Capture the cell that displays the provided text and extract its [x, y] central coordinate. 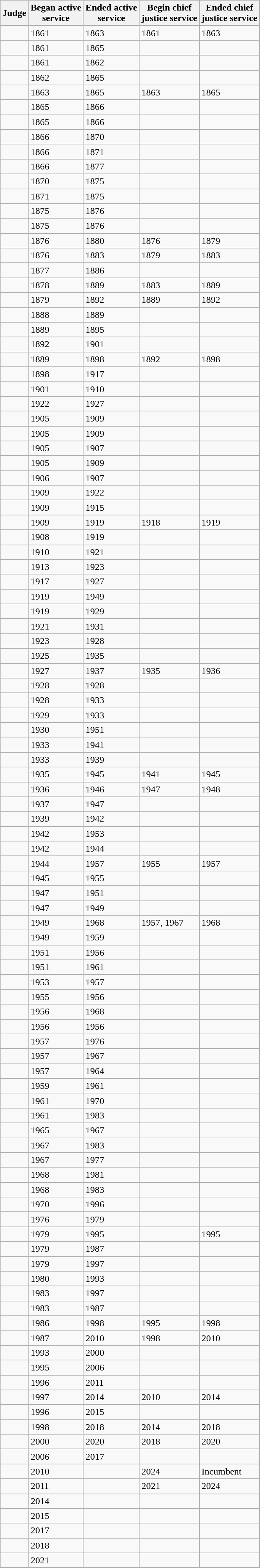
1957, 1967 [169, 923]
Judge [14, 13]
1878 [56, 285]
Ended chiefjustice service [229, 13]
1906 [56, 478]
1925 [56, 656]
1930 [56, 730]
1931 [111, 626]
1965 [56, 1130]
1918 [169, 522]
1948 [229, 789]
1908 [56, 537]
1981 [111, 1175]
Ended activeservice [111, 13]
1946 [111, 789]
Begin chiefjustice service [169, 13]
1915 [111, 508]
Incumbent [229, 1471]
1880 [111, 241]
1913 [56, 567]
1888 [56, 315]
1980 [56, 1279]
1964 [111, 1071]
1895 [111, 330]
1977 [111, 1160]
1886 [111, 270]
1986 [56, 1323]
Began activeservice [56, 13]
